Search for the cell housing the specified text and yield its (X, Y) center coordinate. 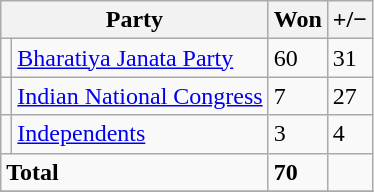
Won (298, 20)
Indian National Congress (140, 96)
31 (350, 58)
Total (134, 172)
60 (298, 58)
70 (298, 172)
7 (298, 96)
4 (350, 134)
+/− (350, 20)
3 (298, 134)
Party (134, 20)
Bharatiya Janata Party (140, 58)
Independents (140, 134)
27 (350, 96)
